From the cell containing the given text, extract its center point as (X, Y) coordinate. 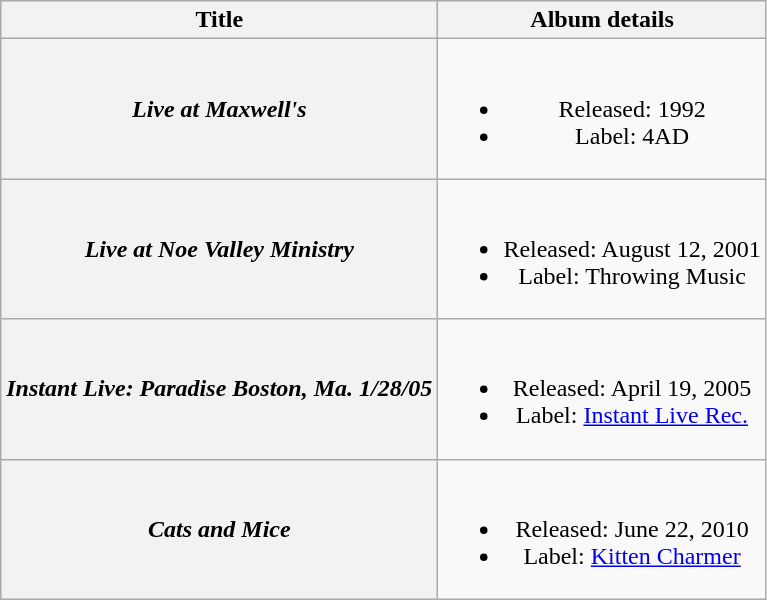
Cats and Mice (220, 529)
Title (220, 20)
Released: August 12, 2001Label: Throwing Music (602, 249)
Released: 1992Label: 4AD (602, 109)
Live at Maxwell's (220, 109)
Released: June 22, 2010Label: Kitten Charmer (602, 529)
Album details (602, 20)
Live at Noe Valley Ministry (220, 249)
Released: April 19, 2005Label: Instant Live Rec. (602, 389)
Instant Live: Paradise Boston, Ma. 1/28/05 (220, 389)
